Return the [X, Y] coordinate for the center point of the cell that contains the specified text.  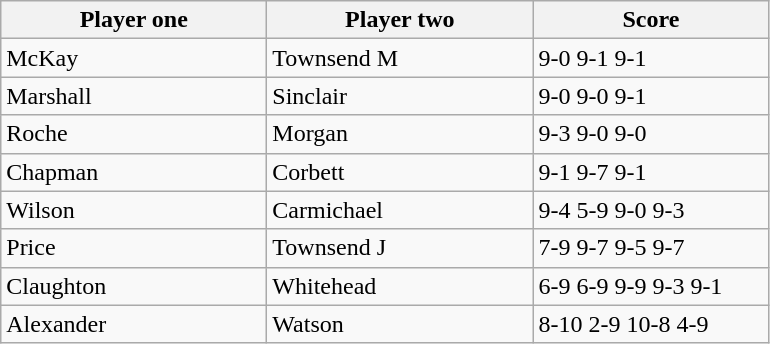
Townsend M [400, 58]
9-3 9-0 9-0 [651, 134]
7-9 9-7 9-5 9-7 [651, 248]
6-9 6-9 9-9 9-3 9-1 [651, 286]
Score [651, 20]
Claughton [134, 286]
Watson [400, 324]
Player one [134, 20]
Townsend J [400, 248]
Sinclair [400, 96]
9-1 9-7 9-1 [651, 172]
Morgan [400, 134]
Chapman [134, 172]
Price [134, 248]
Marshall [134, 96]
Whitehead [400, 286]
McKay [134, 58]
8-10 2-9 10-8 4-9 [651, 324]
9-0 9-1 9-1 [651, 58]
Carmichael [400, 210]
Corbett [400, 172]
9-0 9-0 9-1 [651, 96]
9-4 5-9 9-0 9-3 [651, 210]
Alexander [134, 324]
Roche [134, 134]
Wilson [134, 210]
Player two [400, 20]
